Return the (X, Y) coordinate for the center point of the cell that contains the specified text.  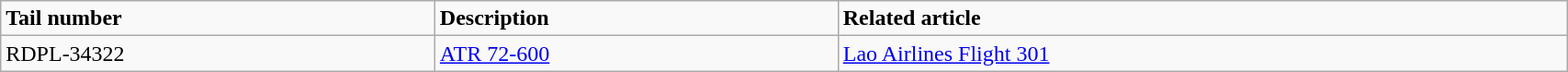
Description (636, 18)
Related article (1201, 18)
RDPL-34322 (219, 54)
Lao Airlines Flight 301 (1201, 54)
Tail number (219, 18)
ATR 72-600 (636, 54)
